Find where the given text appears and provide that cell's center as [x, y] coordinate. 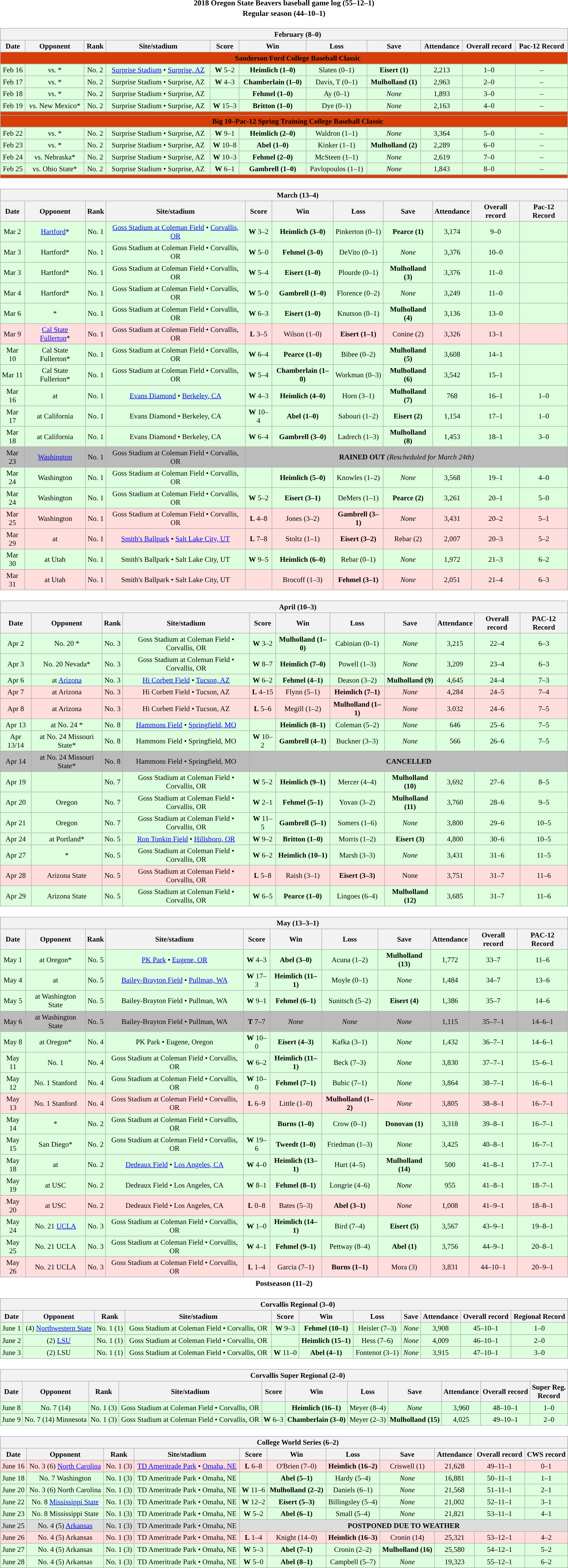
18–8–1 [543, 1205]
W 9–2 [263, 839]
3,364 [442, 133]
June 28 [13, 1561]
Knight (14–0) [297, 1538]
Kinker (1–1) [337, 145]
Hess (7–6) [377, 1340]
May 12 [13, 1083]
Flynn (5–1) [303, 692]
Apr 3 [16, 664]
No. 7 Washington [65, 1478]
1,008 [450, 1205]
Mulholland (9) [410, 680]
33–7 [493, 960]
at Portland* [67, 839]
Heimlich (7–1) [357, 692]
Powell (1–3) [357, 664]
31–6 [497, 855]
L 5–8 [263, 876]
35–7 [493, 1001]
Fehmel (4–1) [303, 680]
Abel (1) [404, 1247]
Stoltz (1–1) [303, 539]
1,772 [450, 960]
Fehmel (10–1) [326, 1328]
Heimlich (2–0) [273, 133]
Mulholland (8) [408, 436]
Conine (2) [408, 334]
Burns (1–0) [296, 1124]
14–6 [543, 1001]
3,174 [452, 231]
Apr 8 [16, 708]
25,321 [455, 1538]
4–2 [546, 1538]
February (8–0) [284, 34]
DeVito (0–1) [358, 252]
W 9–3 [285, 1328]
Little (1–0) [296, 1103]
Coleman (5–2) [357, 725]
Davis, T (0–1) [337, 82]
Apr 13/14 [16, 741]
Pearce (1) [408, 231]
Apr 24 [16, 839]
27–6 [497, 782]
Mar 2 [13, 231]
44–10–1 [493, 1267]
47–10–1 [486, 1352]
O'Brien (7–0) [297, 1466]
L 6–8 [254, 1466]
Mulholland (10) [410, 782]
Knutson (0–1) [358, 314]
3,542 [452, 375]
21,002 [455, 1502]
3,831 [450, 1267]
Burns (1–1) [350, 1267]
3,864 [450, 1083]
Pettway (8–4) [350, 1247]
Mulholland (15) [415, 1419]
Mar 30 [13, 559]
21,568 [455, 1490]
3,685 [455, 896]
Mulholland (1–1) [357, 708]
10–0 [495, 252]
50–11–1 [500, 1478]
June 25 [13, 1526]
Deason (3–2) [357, 680]
vs. Nebraska* [55, 157]
3,326 [452, 334]
Meyer (2–3) [368, 1419]
11–5 [544, 855]
May 6 [13, 1021]
Fehmel (6–1) [296, 1001]
Mulholland (13) [404, 960]
Abel (3–0) [296, 960]
2,619 [442, 157]
May 1 [13, 960]
13–0 [495, 314]
May 15 [13, 1144]
8–0 [489, 169]
49–11–1 [500, 1466]
2,007 [452, 539]
Buckner (3–3) [357, 741]
9–5 [544, 802]
June 8 [11, 1408]
Feb 22 [13, 133]
1,972 [452, 559]
Mulholland (14) [404, 1165]
PK Park • Eugene, OR [174, 960]
L 5–6 [263, 708]
vs. New Mexico* [55, 106]
20–3 [495, 539]
Meyer (8–4) [368, 1408]
2,163 [442, 106]
20–2 [495, 519]
16–1 [495, 396]
Eisert (4) [404, 1001]
Megill (1–2) [303, 708]
9–0 [495, 231]
Eisert (3–1) [303, 498]
25,580 [455, 1550]
43–9–1 [493, 1226]
Morris (1–2) [357, 839]
Heimlich (9–1) [303, 782]
W 12–2 [254, 1502]
Mar 16 [13, 396]
7–0 [489, 157]
Donovan (1) [404, 1124]
May 25 [13, 1247]
Beck (7–3) [350, 1062]
3,830 [450, 1062]
May 26 [13, 1267]
16,881 [455, 1478]
Corvallis Regional (3–0) [284, 1305]
Mar 17 [13, 416]
Fehmel (7–1) [296, 1083]
Mercer (4–4) [357, 782]
6–0 [489, 145]
May 18 [13, 1165]
24–4 [497, 680]
3,136 [452, 314]
T 7–7 [257, 1021]
19–8–1 [543, 1226]
Mulholland (3) [408, 273]
Raish (3–1) [303, 876]
25–6 [497, 725]
Mar 18 [13, 436]
W 8–7 [263, 664]
Feb 16 [13, 70]
Chamberlain (3–0) [316, 1419]
May 20 [13, 1205]
Heimlich (16–1) [316, 1408]
Apr 13 [16, 725]
Abel (8–1) [297, 1561]
March (13–4) [284, 195]
Feb 24 [13, 157]
Mar 11 [13, 375]
Feb 23 [13, 145]
Heimlich (16–3) [353, 1538]
3,215 [455, 644]
44–9–1 [493, 1247]
55–12–1 [500, 1561]
Criswell (1) [407, 1466]
17–7–1 [543, 1165]
Hurt (4–5) [350, 1165]
2,963 [442, 82]
Eisert (5–3) [297, 1502]
Apr 2 [16, 644]
Mulholland (5) [408, 354]
3,692 [455, 782]
20–9–1 [543, 1267]
Apr 28 [16, 876]
1,484 [450, 980]
Ay (0–1) [337, 94]
L 0–8 [257, 1205]
Eisert (3) [410, 839]
L 4–15 [263, 692]
23–4 [497, 664]
College World Series (6–2) [284, 1442]
Feb 25 [13, 169]
3,760 [455, 802]
June 22 [13, 1502]
39–8–1 [493, 1124]
Pinkerton (0–1) [358, 231]
4,800 [455, 839]
20–1 [495, 498]
Abel (4–1) [326, 1352]
Eisert (1–1) [358, 334]
RAINED OUT (Rescheduled for March 24th) [407, 457]
Ron Tonkin Field • Hillsboro, OR [186, 839]
Apr 7 [16, 692]
24–6 [497, 708]
W 8–1 [257, 1185]
Heisler (7–3) [377, 1328]
46–10–1 [486, 1340]
vs. Ohio State* [55, 169]
Mulholland (6) [408, 375]
W 15–3 [225, 106]
Abel (5–1) [297, 1478]
Eisert (4–3) [296, 1042]
April (10–3) [284, 607]
W 10–3 [225, 157]
W 6–5 [263, 896]
No. 7 (14) Minnesota [56, 1419]
L 4–8 [259, 519]
4,025 [461, 1419]
W 10–8 [225, 145]
15–6–1 [543, 1062]
Eisert (2) [408, 416]
1,432 [450, 1042]
Small (5–4) [353, 1514]
2–1 [546, 1490]
Marsh (3–3) [357, 855]
Crow (0–1) [350, 1124]
Apr 27 [16, 855]
0–1 [546, 1466]
8–5 [544, 782]
4,009 [441, 1340]
29–6 [497, 823]
No. 20 * [67, 644]
Mulholland (1–0) [303, 644]
13–6 [543, 980]
566 [455, 741]
Abel (7–1) [297, 1550]
Eisert (3–2) [358, 539]
18–1 [495, 436]
52–11–1 [500, 1502]
4,284 [455, 692]
Bibee (0–2) [358, 354]
7–4 [544, 692]
Heimlich (5–0) [303, 477]
Campbell (5–7) [353, 1561]
Abel (6–1) [297, 1514]
1,893 [442, 94]
June 20 [13, 1490]
W 5–3 [254, 1550]
Mulholland (4) [408, 314]
Mulholland (7) [408, 396]
15–1 [495, 375]
Fehmel (3–0) [303, 252]
3,800 [455, 823]
Cabinian (0–1) [357, 644]
24–5 [497, 692]
Heimlich (10–1) [303, 855]
Moyle (0–1) [350, 980]
No. 20 Nevada* [67, 664]
4,645 [455, 680]
Mar 29 [13, 539]
Cronin (2–2) [353, 1550]
Mora (3) [404, 1267]
June 9 [11, 1419]
22–4 [497, 644]
35–7–1 [493, 1021]
Tweedt (1–0) [296, 1144]
L 3–5 [259, 334]
Apr 20 [16, 802]
W 19–6 [257, 1144]
W 10–4 [259, 416]
3,425 [450, 1144]
W 4–1 [257, 1247]
Abel (3–1) [350, 1205]
W 11–5 [263, 823]
1,453 [452, 436]
Mulholland (2) [394, 145]
Bates (5–3) [296, 1205]
36–7–1 [493, 1042]
Daniels (6–1) [353, 1490]
Longrie (4–6) [350, 1185]
13–1 [495, 334]
38–8–1 [493, 1103]
3,908 [441, 1328]
Gambrell (3–1) [358, 519]
Heimlich (7–0) [303, 664]
June 26 [13, 1538]
Corvallis Super Regional (2–0) [284, 1375]
Heimlich (3–0) [303, 231]
Dye (0–1) [337, 106]
Mulholland (1) [394, 82]
Cronin (14) [407, 1538]
53–11–1 [500, 1514]
McSteen (1–1) [337, 157]
646 [455, 725]
3,261 [452, 498]
Mulholland (1–2) [350, 1103]
June 16 [13, 1466]
Knowles (1–2) [358, 477]
June 2 [12, 1340]
Bird (7–4) [350, 1226]
W 2–1 [263, 802]
May 13 [13, 1103]
Jones (3–2) [303, 519]
Mar 23 [13, 457]
Apr 14 [16, 761]
1,154 [452, 416]
Somers (1–6) [357, 823]
Hardy (5–4) [353, 1478]
W 11–6 [254, 1490]
2,213 [442, 70]
June 18 [13, 1478]
955 [450, 1185]
Heimlich (16–2) [353, 1466]
W 10–2 [263, 741]
Wilson (1–0) [303, 334]
Sabouri (1–2) [358, 416]
Fehmel (5–1) [303, 802]
Mulholland (16) [407, 1550]
Apr 29 [16, 896]
3.032 [455, 708]
Mar 25 [13, 519]
W 4–0 [257, 1165]
Eisert (5) [404, 1226]
Mulholland (11) [410, 802]
28–6 [497, 802]
May 14 [13, 1124]
Mulholland (2–2) [297, 1490]
May 4 [13, 980]
54–12–1 [500, 1550]
W 11–0 [285, 1352]
May 19 [13, 1185]
at No. 24 * [67, 725]
41–9–1 [493, 1205]
768 [452, 396]
3–1 [546, 1502]
Fehmel (9–1) [296, 1247]
Yovan (3–2) [357, 802]
1,843 [442, 169]
3,915 [441, 1352]
34–7 [493, 980]
Pearce (2) [408, 498]
Regional Record [539, 1317]
Apr 19 [16, 782]
Fontenot (3–1) [377, 1352]
45–10–1 [486, 1328]
DeMers (1–1) [358, 498]
Mar 31 [13, 580]
Heimlich (6–0) [303, 559]
1,115 [450, 1021]
53–12–1 [500, 1538]
1,386 [450, 1001]
5–1 [544, 519]
Feb 18 [13, 94]
Fehmel (3–1) [358, 580]
21–4 [495, 580]
Feb 17 [13, 82]
Gambrell (5–1) [303, 823]
PK Park • Eugene, Oregon [174, 1042]
Mulholland (12) [410, 896]
L 6–9 [257, 1103]
June 23 [13, 1514]
3,318 [450, 1124]
3,751 [455, 876]
4–1 [546, 1514]
San Diego* [56, 1144]
2,289 [442, 145]
Heimlich (13–1) [296, 1165]
Apr 6 [16, 680]
3,805 [450, 1103]
2,051 [452, 580]
26–6 [497, 741]
21–3 [495, 559]
POSTPONED DUE TO WEATHER [404, 1526]
21,821 [455, 1514]
19–1 [495, 477]
Horn (3–1) [358, 396]
Heimlich (1–0) [273, 70]
20–8–1 [543, 1247]
W 6–1 [225, 169]
Heimlich (15–1) [326, 1340]
June 27 [13, 1550]
W 17–3 [257, 980]
3,249 [452, 293]
14–1 [495, 354]
W 1–0 [257, 1226]
Fehmel (2–0) [273, 157]
500 [450, 1165]
Brocoff (1–3) [303, 580]
21,628 [455, 1466]
38–7–1 [493, 1083]
June 1 [12, 1328]
18–7–1 [543, 1185]
1–1 [546, 1478]
Mar 10 [13, 354]
May 11 [13, 1062]
Eisert (1) [394, 70]
40–8–1 [493, 1144]
Mar 9 [13, 334]
Mar 4 [13, 293]
May 5 [13, 1001]
19,323 [455, 1561]
Fehmel (8–1) [296, 1185]
48–10–1 [505, 1408]
Rebar (0–1) [358, 559]
W 9–5 [259, 559]
Gambrell (4–1) [303, 741]
Fehmel (1–0) [273, 94]
Gambrell (3–0) [303, 436]
Eisert (3–3) [357, 876]
51–11–1 [500, 1490]
16–6–1 [543, 1083]
7–3 [544, 680]
Feb 19 [13, 106]
Billingsley (5–4) [353, 1502]
Apr 21 [16, 823]
49–10–1 [505, 1419]
3,756 [450, 1247]
L 7–8 [259, 539]
3,567 [450, 1226]
Sanderson Ford College Baseball Classic [284, 58]
June 3 [12, 1352]
3,608 [452, 354]
May 24 [13, 1226]
3,960 [461, 1408]
May (13–3–1) [284, 923]
Acuna (1–2) [350, 960]
Pavlopoulos (1–1) [337, 169]
No. 7 (14) [56, 1408]
Workman (0–3) [358, 375]
17–1 [495, 416]
3,568 [452, 477]
Super Reg.Record [549, 1391]
Lingoes (6–4) [357, 896]
37–7–1 [493, 1062]
Slaten (0–1) [337, 70]
30–6 [497, 839]
CANCELLED [409, 761]
Bubic (7–1) [350, 1083]
(4) Northwestern State [59, 1328]
Kafka (3–1) [350, 1042]
Heimlich (4–0) [303, 396]
CWS record [546, 1454]
3,209 [455, 664]
Sunitsch (5–2) [350, 1001]
Friedman (1–3) [350, 1144]
Florence (0–2) [358, 293]
Heimlich (14–1) [296, 1226]
Rebar (2) [408, 539]
Plourde (0–1) [358, 273]
Mar 6 [13, 314]
Big 10–Pac-12 Spring Training College Baseball Classic [284, 121]
Garcia (7–1) [296, 1267]
Ladrech (1–3) [358, 436]
Heimlich (8–1) [303, 725]
May 8 [13, 1042]
Waldron (1–1) [337, 133]
